From the cell containing the given text, extract its center point as (x, y) coordinate. 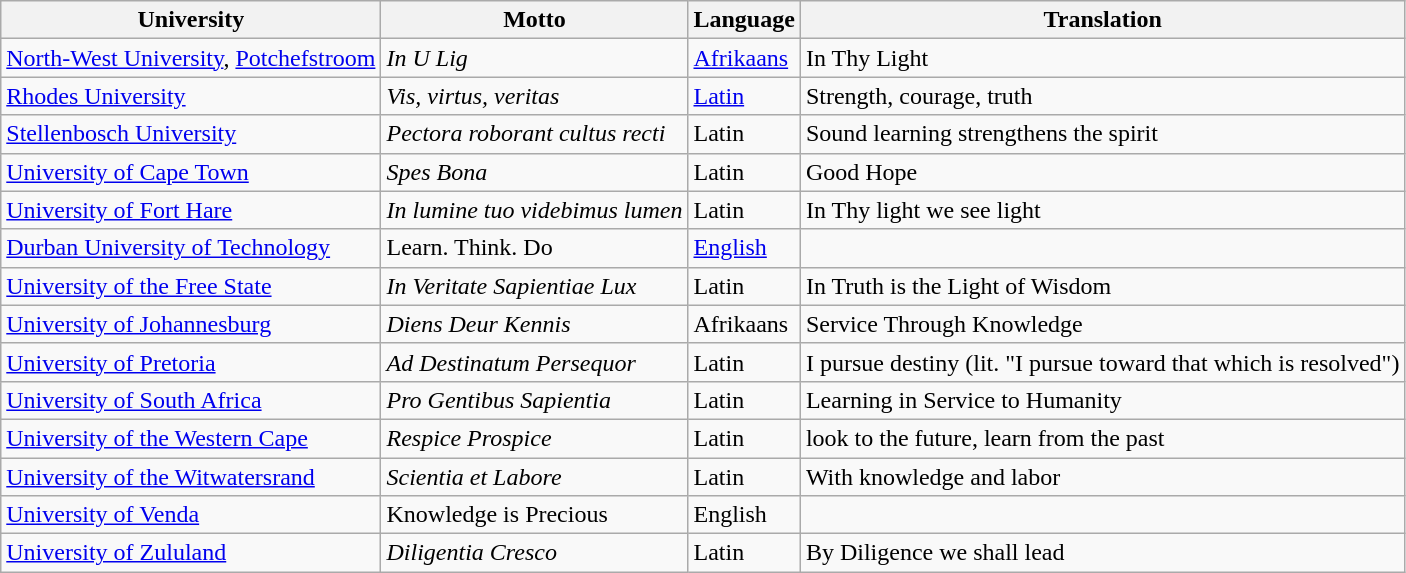
Translation (1102, 20)
Service Through Knowledge (1102, 324)
North-West University, Potchefstroom (191, 58)
Good Hope (1102, 172)
In Truth is the Light of Wisdom (1102, 286)
Stellenbosch University (191, 134)
Spes Bona (534, 172)
In Thy Light (1102, 58)
In lumine tuo videbimus lumen (534, 210)
Durban University of Technology (191, 248)
Pectora roborant cultus recti (534, 134)
Knowledge is Precious (534, 515)
Language (744, 20)
Strength, courage, truth (1102, 96)
Pro Gentibus Sapientia (534, 400)
In U Lig (534, 58)
In Veritate Sapientiae Lux (534, 286)
Ad Destinatum Persequor (534, 362)
look to the future, learn from the past (1102, 438)
In Thy light we see light (1102, 210)
Sound learning strengthens the spirit (1102, 134)
Vis, virtus, veritas (534, 96)
University of Pretoria (191, 362)
Scientia et Labore (534, 477)
Learn. Think. Do (534, 248)
University of the Free State (191, 286)
University of Venda (191, 515)
Learning in Service to Humanity (1102, 400)
Diens Deur Kennis (534, 324)
Motto (534, 20)
University of Fort Hare (191, 210)
I pursue destiny (lit. "I pursue toward that which is resolved") (1102, 362)
Diligentia Cresco (534, 553)
University of the Western Cape (191, 438)
By Diligence we shall lead (1102, 553)
University of Zululand (191, 553)
Rhodes University (191, 96)
University of the Witwatersrand (191, 477)
University of Cape Town (191, 172)
University of Johannesburg (191, 324)
University (191, 20)
University of South Africa (191, 400)
Respice Prospice (534, 438)
With knowledge and labor (1102, 477)
